Search for the cell housing the specified text and yield its (X, Y) center coordinate. 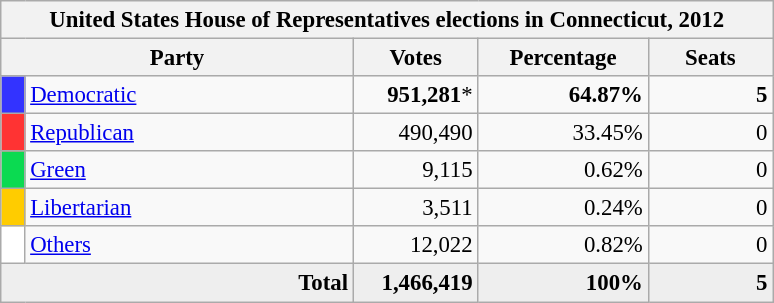
Green (189, 170)
100% (563, 283)
1,466,419 (416, 283)
0.82% (563, 245)
Votes (416, 58)
Percentage (563, 58)
Seats (710, 58)
Libertarian (189, 208)
951,281* (416, 95)
64.87% (563, 95)
Total (178, 283)
Democratic (189, 95)
12,022 (416, 245)
0.24% (563, 208)
Republican (189, 133)
0.62% (563, 170)
Party (178, 58)
3,511 (416, 208)
9,115 (416, 170)
490,490 (416, 133)
United States House of Representatives elections in Connecticut, 2012 (387, 20)
33.45% (563, 133)
Others (189, 245)
